Find where the given text appears and provide that cell's center as [x, y] coordinate. 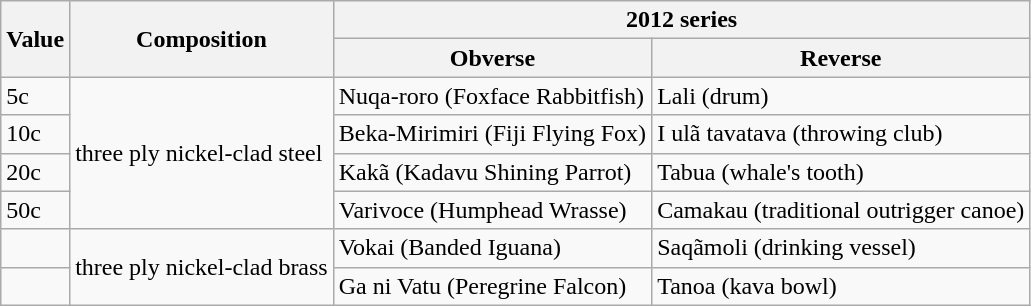
50c [36, 210]
Nuqa-roro (Foxface Rabbitfish) [492, 96]
20c [36, 172]
Obverse [492, 58]
Value [36, 39]
three ply nickel-clad steel [202, 153]
Saqãmoli (drinking vessel) [841, 248]
Tabua (whale's tooth) [841, 172]
Composition [202, 39]
three ply nickel-clad brass [202, 267]
Tanoa (kava bowl) [841, 286]
2012 series [682, 20]
Kakã (Kadavu Shining Parrot) [492, 172]
Reverse [841, 58]
Camakau (traditional outrigger canoe) [841, 210]
5c [36, 96]
I ulã tavatava (throwing club) [841, 134]
Ga ni Vatu (Peregrine Falcon) [492, 286]
10c [36, 134]
Varivoce (Humphead Wrasse) [492, 210]
Lali (drum) [841, 96]
Vokai (Banded Iguana) [492, 248]
Beka-Mirimiri (Fiji Flying Fox) [492, 134]
